For the text-containing cell, return its midpoint in (x, y) coordinate format. 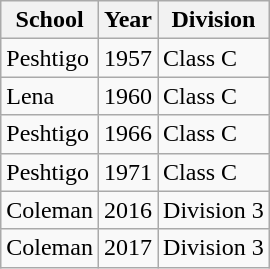
1971 (128, 172)
School (50, 20)
1957 (128, 58)
2016 (128, 210)
Division (214, 20)
1966 (128, 134)
Lena (50, 96)
2017 (128, 248)
Year (128, 20)
1960 (128, 96)
